Return the (x, y) coordinate for the center point of the cell that contains the specified text.  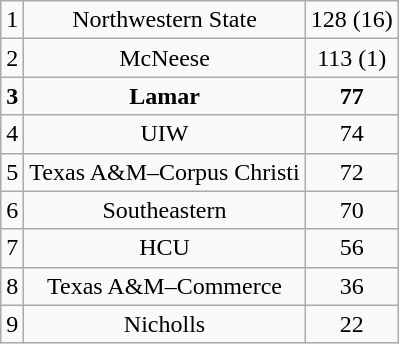
22 (352, 324)
2 (12, 58)
72 (352, 172)
70 (352, 210)
HCU (164, 248)
128 (16) (352, 20)
6 (12, 210)
3 (12, 96)
7 (12, 248)
1 (12, 20)
McNeese (164, 58)
Nicholls (164, 324)
Southeastern (164, 210)
Lamar (164, 96)
74 (352, 134)
Northwestern State (164, 20)
9 (12, 324)
Texas A&M–Commerce (164, 286)
56 (352, 248)
5 (12, 172)
4 (12, 134)
8 (12, 286)
77 (352, 96)
UIW (164, 134)
Texas A&M–Corpus Christi (164, 172)
36 (352, 286)
113 (1) (352, 58)
